Provide the [X, Y] coordinate of the cell's center where the given text is located.  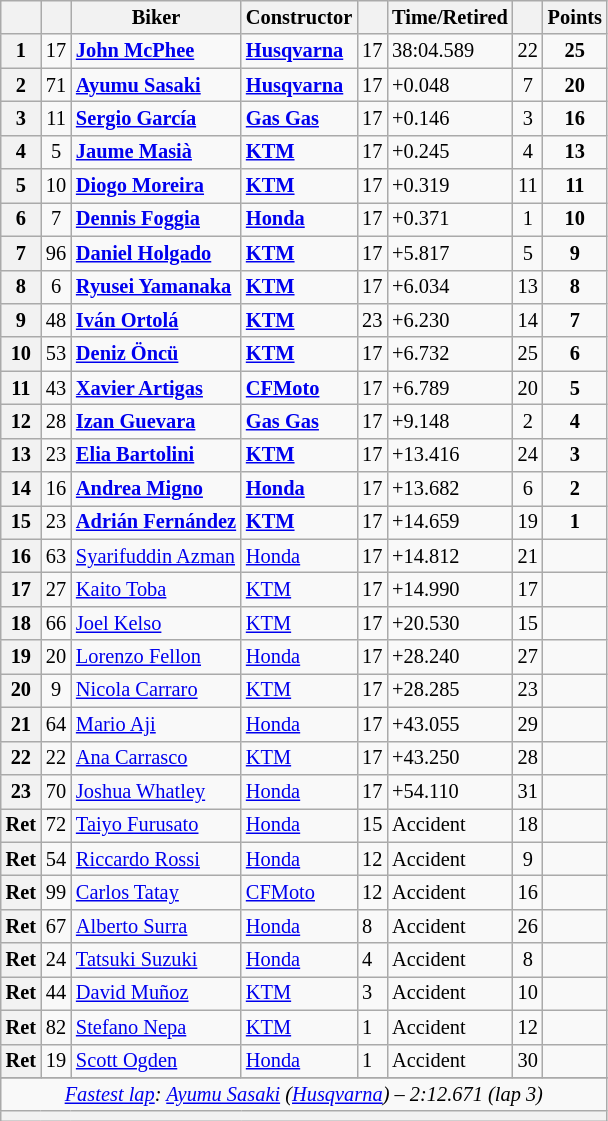
Iván Ortolá [156, 320]
Deniz Öncü [156, 354]
54 [56, 859]
+6.789 [450, 388]
+13.682 [450, 489]
Adrián Fernández [156, 522]
+0.146 [450, 118]
Mario Aji [156, 724]
Ana Carrasco [156, 758]
+6.034 [450, 287]
Taiyo Furusato [156, 825]
+28.240 [450, 657]
+0.048 [450, 85]
44 [56, 993]
Biker [156, 17]
John McPhee [156, 51]
Elia Bartolini [156, 455]
Dennis Foggia [156, 219]
66 [56, 623]
82 [56, 1027]
Izan Guevara [156, 421]
+0.371 [450, 219]
70 [56, 791]
99 [56, 892]
Kaito Toba [156, 589]
Daniel Holgado [156, 253]
43 [56, 388]
Scott Ogden [156, 1061]
Syarifuddin Azman [156, 556]
26 [528, 926]
Time/Retired [450, 17]
+9.148 [450, 421]
+43.250 [450, 758]
+0.319 [450, 186]
+5.817 [450, 253]
+14.990 [450, 589]
+43.055 [450, 724]
Joshua Whatley [156, 791]
Riccardo Rossi [156, 859]
71 [56, 85]
+13.416 [450, 455]
64 [56, 724]
Jaume Masià [156, 152]
48 [56, 320]
53 [56, 354]
Ayumu Sasaki [156, 85]
Diogo Moreira [156, 186]
Fastest lap: Ayumu Sasaki (Husqvarna) – 2:12.671 (lap 3) [304, 1094]
Ryusei Yamanaka [156, 287]
Constructor [299, 17]
72 [56, 825]
Andrea Migno [156, 489]
Joel Kelso [156, 623]
+28.285 [450, 690]
96 [56, 253]
David Muñoz [156, 993]
Tatsuki Suzuki [156, 960]
+0.245 [450, 152]
Carlos Tatay [156, 892]
+54.110 [450, 791]
+14.659 [450, 522]
29 [528, 724]
Alberto Surra [156, 926]
38:04.589 [450, 51]
Stefano Nepa [156, 1027]
31 [528, 791]
+6.732 [450, 354]
+6.230 [450, 320]
Lorenzo Fellon [156, 657]
63 [56, 556]
+14.812 [450, 556]
Points [575, 17]
Xavier Artigas [156, 388]
67 [56, 926]
Sergio García [156, 118]
Nicola Carraro [156, 690]
30 [528, 1061]
+20.530 [450, 623]
